Identify which cell holds the provided text, then report its [X, Y] central coordinate. 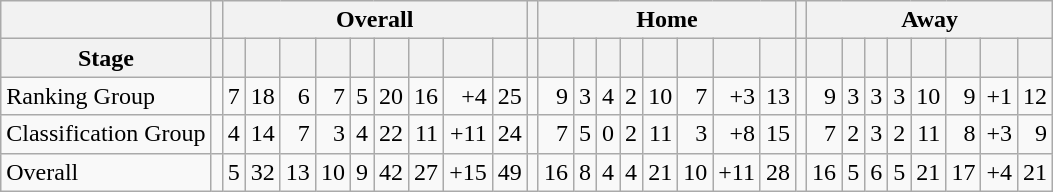
+1 [1000, 96]
24 [510, 134]
0 [608, 134]
28 [778, 172]
49 [510, 172]
17 [964, 172]
27 [426, 172]
Home [666, 20]
42 [392, 172]
32 [262, 172]
Ranking Group [106, 96]
20 [392, 96]
14 [262, 134]
18 [262, 96]
Stage [106, 58]
22 [392, 134]
Classification Group [106, 134]
12 [1036, 96]
15 [778, 134]
+8 [737, 134]
25 [510, 96]
Away [930, 20]
+15 [468, 172]
